Scan for the cell matching the given text and deliver its (x, y) coordinate at center. 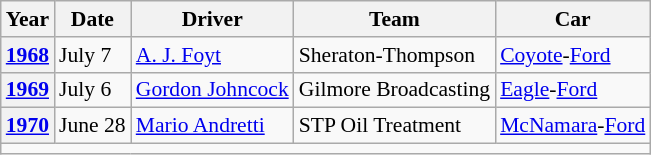
July 7 (92, 55)
Gordon Johncock (212, 90)
Sheraton-Thompson (394, 55)
1968 (28, 55)
Team (394, 19)
Gilmore Broadcasting (394, 90)
Driver (212, 19)
A. J. Foyt (212, 55)
Car (572, 19)
STP Oil Treatment (394, 126)
Year (28, 19)
Mario Andretti (212, 126)
Date (92, 19)
McNamara-Ford (572, 126)
Eagle-Ford (572, 90)
1970 (28, 126)
June 28 (92, 126)
1969 (28, 90)
July 6 (92, 90)
Coyote-Ford (572, 55)
